Pinpoint the cell where the given text exists, returning its [X, Y] midpoint coordinate. 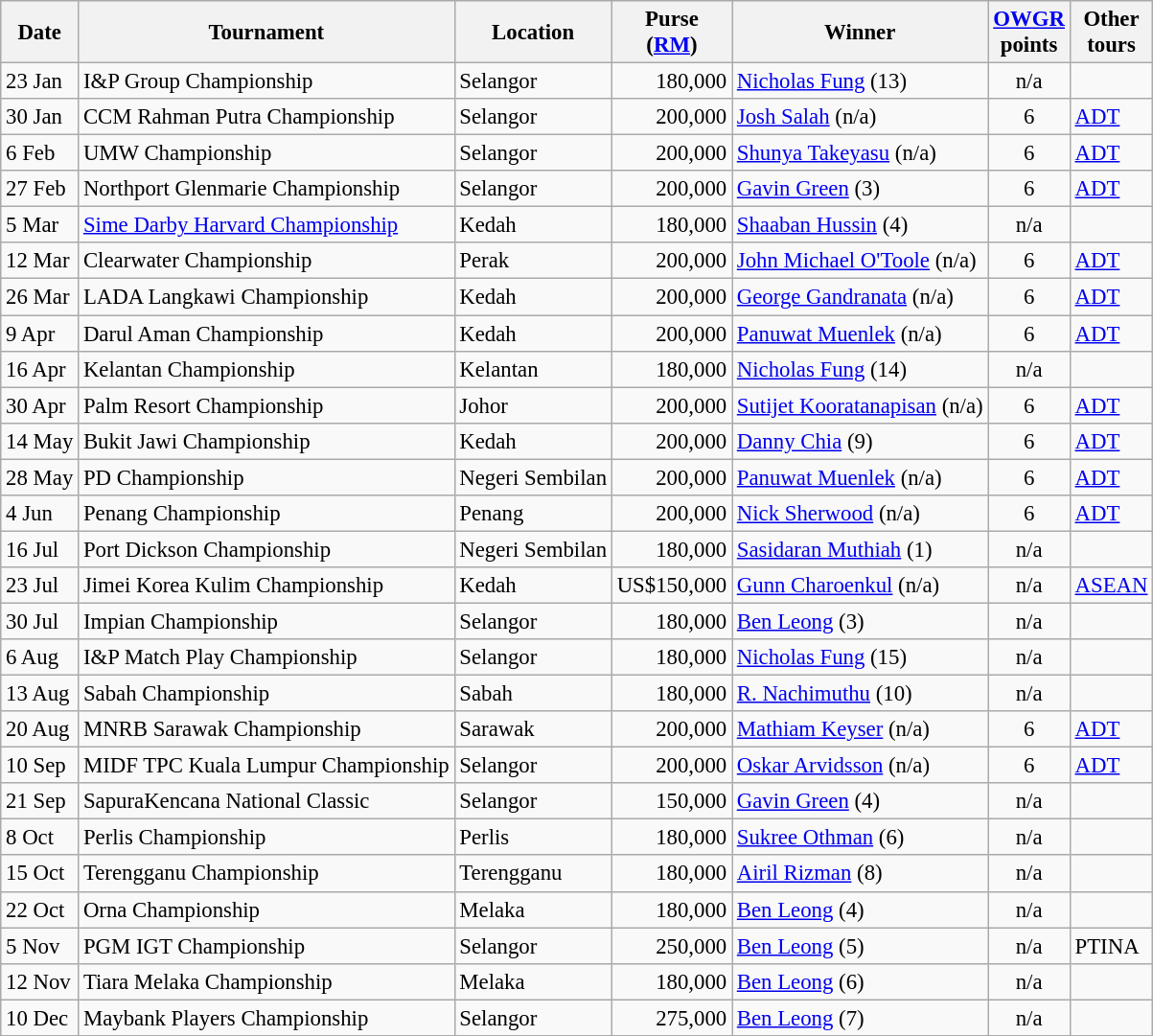
Darul Aman Championship [266, 334]
Othertours [1112, 33]
Maybank Players Championship [266, 1018]
I&P Match Play Championship [266, 657]
Nicholas Fung (15) [861, 657]
Date [40, 33]
23 Jan [40, 81]
Gunn Charoenkul (n/a) [861, 586]
Perlis [533, 838]
12 Nov [40, 981]
John Michael O'Toole (n/a) [861, 262]
Oskar Arvidsson (n/a) [861, 766]
CCM Rahman Putra Championship [266, 117]
30 Jul [40, 621]
275,000 [671, 1018]
Palm Resort Championship [266, 405]
30 Apr [40, 405]
Terengganu [533, 874]
10 Dec [40, 1018]
Terengganu Championship [266, 874]
6 Aug [40, 657]
Port Dickson Championship [266, 549]
Orna Championship [266, 909]
Ben Leong (5) [861, 946]
Sabah [533, 694]
Sasidaran Muthiah (1) [861, 549]
16 Jul [40, 549]
5 Mar [40, 225]
PD Championship [266, 477]
12 Mar [40, 262]
13 Aug [40, 694]
Danny Chia (9) [861, 441]
Sime Darby Harvard Championship [266, 225]
Jimei Korea Kulim Championship [266, 586]
9 Apr [40, 334]
Location [533, 33]
Clearwater Championship [266, 262]
23 Jul [40, 586]
Sabah Championship [266, 694]
SapuraKencana National Classic [266, 801]
George Gandranata (n/a) [861, 297]
8 Oct [40, 838]
Nicholas Fung (13) [861, 81]
Gavin Green (4) [861, 801]
Northport Glenmarie Championship [266, 189]
Penang [533, 514]
Nicholas Fung (14) [861, 369]
27 Feb [40, 189]
Kelantan [533, 369]
22 Oct [40, 909]
LADA Langkawi Championship [266, 297]
Shunya Takeyasu (n/a) [861, 153]
30 Jan [40, 117]
Winner [861, 33]
Bukit Jawi Championship [266, 441]
Gavin Green (3) [861, 189]
ASEAN [1112, 586]
Perlis Championship [266, 838]
Tournament [266, 33]
16 Apr [40, 369]
Tiara Melaka Championship [266, 981]
250,000 [671, 946]
15 Oct [40, 874]
MNRB Sarawak Championship [266, 729]
4 Jun [40, 514]
21 Sep [40, 801]
OWGRpoints [1029, 33]
Impian Championship [266, 621]
Mathiam Keyser (n/a) [861, 729]
Airil Rizman (8) [861, 874]
10 Sep [40, 766]
Kelantan Championship [266, 369]
Ben Leong (4) [861, 909]
5 Nov [40, 946]
14 May [40, 441]
Shaaban Hussin (4) [861, 225]
Purse(RM) [671, 33]
150,000 [671, 801]
PTINA [1112, 946]
Johor [533, 405]
Perak [533, 262]
Sarawak [533, 729]
MIDF TPC Kuala Lumpur Championship [266, 766]
26 Mar [40, 297]
20 Aug [40, 729]
R. Nachimuthu (10) [861, 694]
28 May [40, 477]
Ben Leong (3) [861, 621]
Nick Sherwood (n/a) [861, 514]
Sutijet Kooratanapisan (n/a) [861, 405]
US$150,000 [671, 586]
Josh Salah (n/a) [861, 117]
Sukree Othman (6) [861, 838]
6 Feb [40, 153]
I&P Group Championship [266, 81]
Penang Championship [266, 514]
Ben Leong (7) [861, 1018]
Ben Leong (6) [861, 981]
PGM IGT Championship [266, 946]
UMW Championship [266, 153]
